Find where the given text appears and provide that cell's center as [X, Y] coordinate. 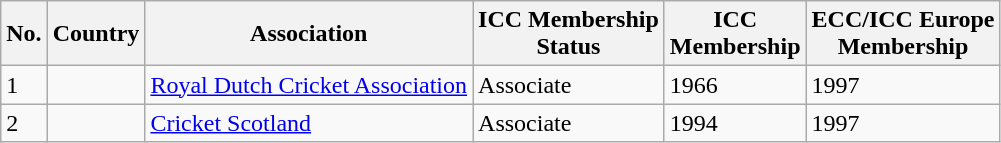
2 [24, 123]
ECC/ICC EuropeMembership [903, 34]
Cricket Scotland [309, 123]
1966 [735, 85]
ICC MembershipStatus [569, 34]
ICCMembership [735, 34]
Association [309, 34]
No. [24, 34]
1 [24, 85]
Royal Dutch Cricket Association [309, 85]
1994 [735, 123]
Country [96, 34]
